Extract the (x, y) coordinate from the center of the cell holding the provided text.  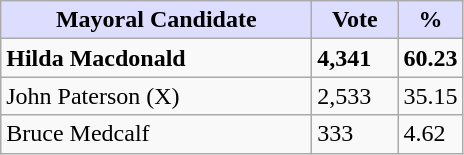
Mayoral Candidate (156, 20)
Hilda Macdonald (156, 58)
333 (355, 134)
4.62 (430, 134)
Bruce Medcalf (156, 134)
4,341 (355, 58)
35.15 (430, 96)
60.23 (430, 58)
% (430, 20)
2,533 (355, 96)
John Paterson (X) (156, 96)
Vote (355, 20)
